Determine the (x, y) coordinate at the center of the cell enclosing the given text.  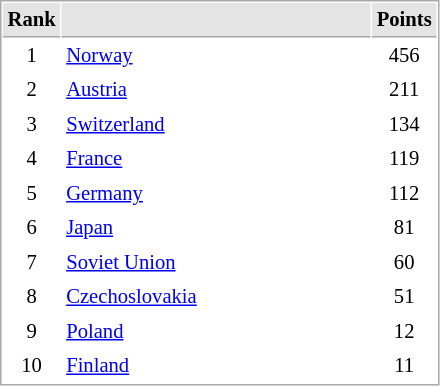
3 (32, 124)
11 (404, 366)
5 (32, 194)
Czechoslovakia (216, 296)
12 (404, 332)
Soviet Union (216, 262)
Japan (216, 228)
9 (32, 332)
1 (32, 56)
Switzerland (216, 124)
Poland (216, 332)
4 (32, 158)
Germany (216, 194)
81 (404, 228)
51 (404, 296)
134 (404, 124)
8 (32, 296)
456 (404, 56)
119 (404, 158)
Norway (216, 56)
2 (32, 90)
Finland (216, 366)
6 (32, 228)
Rank (32, 20)
Austria (216, 90)
Points (404, 20)
60 (404, 262)
France (216, 158)
112 (404, 194)
10 (32, 366)
7 (32, 262)
211 (404, 90)
